Capture the cell that displays the provided text and extract its (X, Y) central coordinate. 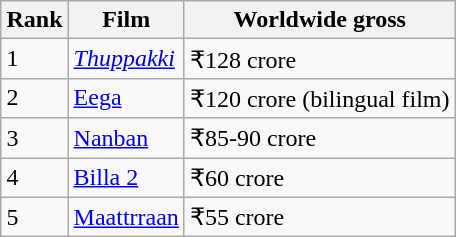
Worldwide gross (320, 20)
₹55 crore (320, 217)
2 (34, 98)
₹60 crore (320, 178)
₹120 crore (bilingual film) (320, 98)
1 (34, 59)
Rank (34, 20)
4 (34, 178)
Film (126, 20)
5 (34, 217)
3 (34, 138)
Maattrraan (126, 217)
Thuppakki (126, 59)
₹128 crore (320, 59)
Billa 2 (126, 178)
₹85-90 crore (320, 138)
Nanban (126, 138)
Eega (126, 98)
